Identify which cell holds the provided text, then report its [X, Y] central coordinate. 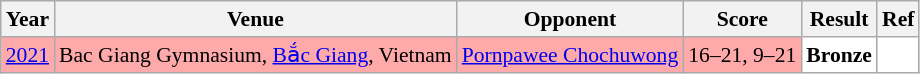
Result [839, 19]
Venue [256, 19]
Year [28, 19]
Bac Giang Gymnasium, Bắc Giang, Vietnam [256, 55]
Opponent [570, 19]
Ref [898, 19]
Pornpawee Chochuwong [570, 55]
Score [742, 19]
16–21, 9–21 [742, 55]
2021 [28, 55]
Bronze [839, 55]
